Scan for the cell matching the given text and deliver its [X, Y] coordinate at center. 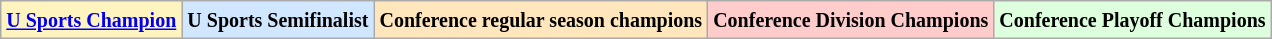
U Sports Champion [92, 20]
Conference Playoff Champions [1132, 20]
Conference Division Champions [851, 20]
Conference regular season champions [541, 20]
U Sports Semifinalist [278, 20]
